Output the [x, y] coordinate of the center of the cell containing the given text.  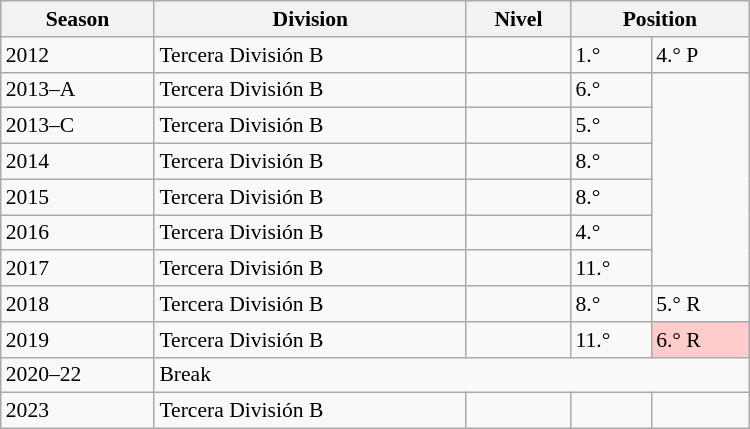
2014 [78, 161]
2013–C [78, 126]
6.° [610, 90]
4.° P [700, 54]
Position [660, 19]
6.° R [700, 339]
2017 [78, 268]
2013–A [78, 90]
Break [452, 375]
5.° R [700, 304]
2019 [78, 339]
2020–22 [78, 375]
5.° [610, 126]
2018 [78, 304]
2012 [78, 54]
Season [78, 19]
2023 [78, 411]
1.° [610, 54]
2015 [78, 197]
Division [310, 19]
2016 [78, 232]
Nivel [518, 19]
4.° [610, 232]
